Detect which cell encompasses the target text, then output its (x, y) center coordinate. 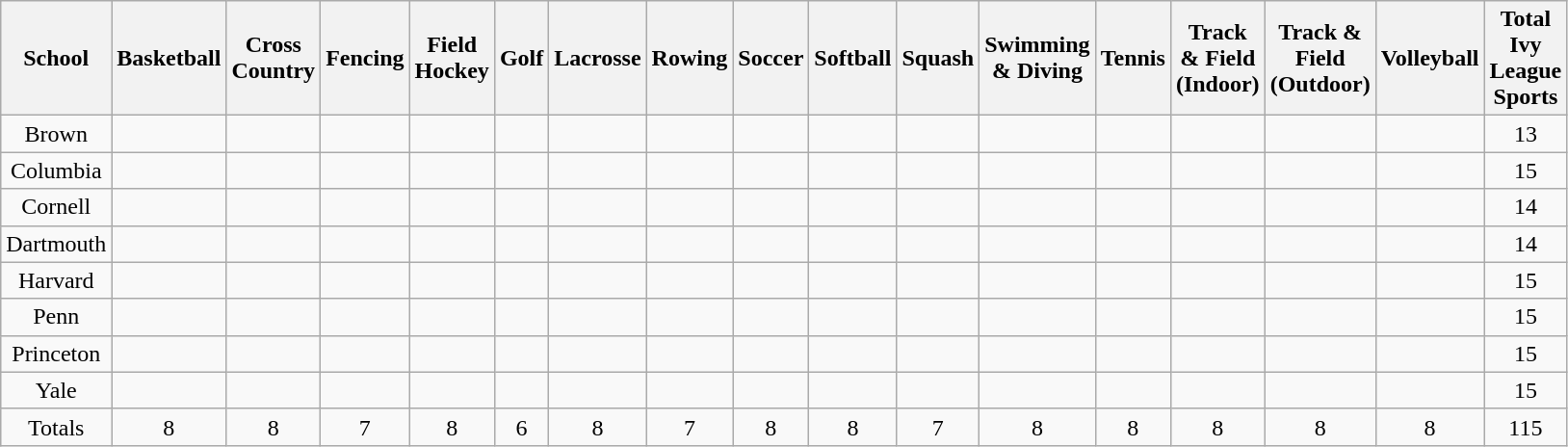
Track & Field(Outdoor) (1320, 58)
Soccer (771, 58)
Fencing (365, 58)
Golf (521, 58)
Columbia (56, 171)
Swimming & Diving (1037, 58)
Basketball (170, 58)
6 (521, 427)
13 (1526, 134)
Total Ivy League Sports (1526, 58)
Totals (56, 427)
Brown (56, 134)
Yale (56, 390)
Cross Country (274, 58)
Field Hockey (452, 58)
Tennis (1133, 58)
Harvard (56, 280)
Squash (938, 58)
Dartmouth (56, 244)
School (56, 58)
Penn (56, 317)
Rowing (690, 58)
Track & Field(Indoor) (1217, 58)
115 (1526, 427)
Lacrosse (597, 58)
Cornell (56, 207)
Princeton (56, 354)
Volleyball (1429, 58)
Softball (853, 58)
